Identify which cell holds the provided text, then report its [x, y] central coordinate. 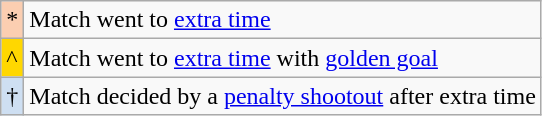
Match went to extra time with golden goal [283, 58]
Match decided by a penalty shootout after extra time [283, 96]
Match went to extra time [283, 20]
^ [12, 58]
* [12, 20]
† [12, 96]
